For the text-containing cell, return its midpoint in [x, y] coordinate format. 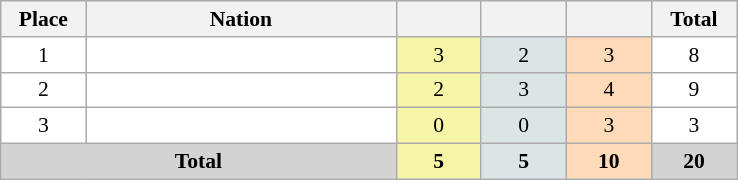
10 [608, 162]
20 [694, 162]
9 [694, 90]
Place [44, 19]
Nation [241, 19]
8 [694, 55]
1 [44, 55]
4 [608, 90]
